From the cell containing the given text, extract its center point as (X, Y) coordinate. 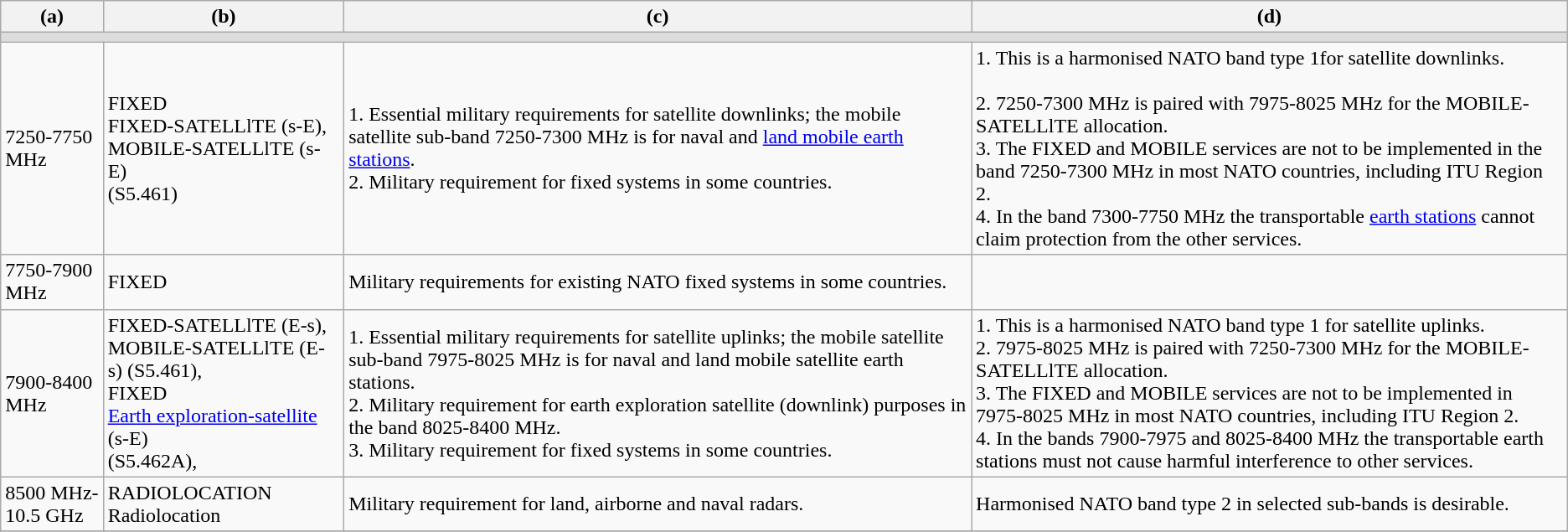
FIXEDFIXED-SATELLlTE (s-E), MOBILE-SATELLlTE (s-E) (S5.461) (224, 148)
8500 MHz-10.5 GHz (52, 504)
(d) (1270, 17)
7750-7900MHz (52, 281)
Military requirement for land, airborne and naval radars. (658, 504)
(c) (658, 17)
7250-7750MHz (52, 148)
Harmonised NATO band type 2 in selected sub-bands is desirable. (1270, 504)
FIXED (224, 281)
FIXED-SATELLlTE (E-s),MOBILE-SATELLlTE (E-s) (S5.461), FIXEDEarth exploration-satellite (s-E) (S5.462A), (224, 393)
RADIOLOCATION Radiolocation (224, 504)
Military requirements for existing NATO fixed systems in some countries. (658, 281)
7900-8400MHz (52, 393)
(a) (52, 17)
(b) (224, 17)
